Locate the cell with the specified text and output its (X, Y) center coordinate. 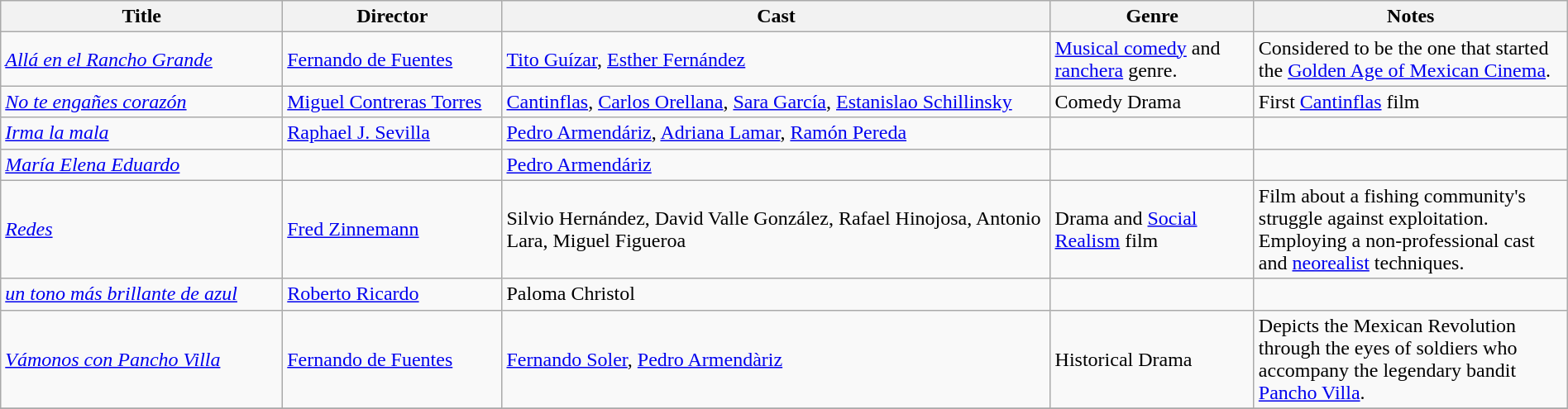
Genre (1152, 17)
Cast (776, 17)
Historical Drama (1152, 359)
Vámonos con Pancho Villa (142, 359)
Musical comedy and ranchera genre. (1152, 59)
Film about a fishing community's struggle against exploitation. Employing a non-professional cast and neorealist techniques. (1411, 230)
Drama and Social Realism film (1152, 230)
Considered to be the one that started the Golden Age of Mexican Cinema. (1411, 59)
Miguel Contreras Torres (392, 102)
María Elena Eduardo (142, 164)
Cantinflas, Carlos Orellana, Sara García, Estanislao Schillinsky (776, 102)
Comedy Drama (1152, 102)
Pedro Armendáriz, Adriana Lamar, Ramón Pereda (776, 133)
Pedro Armendáriz (776, 164)
Fernando Soler, Pedro Armendàriz (776, 359)
Irma la mala (142, 133)
Director (392, 17)
Redes (142, 230)
Allá en el Rancho Grande (142, 59)
Notes (1411, 17)
No te engañes corazón (142, 102)
Roberto Ricardo (392, 294)
Fred Zinnemann (392, 230)
Paloma Christol (776, 294)
Tito Guízar, Esther Fernández (776, 59)
un tono más brillante de azul (142, 294)
Silvio Hernández, David Valle González, Rafael Hinojosa, Antonio Lara, Miguel Figueroa (776, 230)
Title (142, 17)
Depicts the Mexican Revolution through the eyes of soldiers who accompany the legendary bandit Pancho Villa. (1411, 359)
First Cantinflas film (1411, 102)
Raphael J. Sevilla (392, 133)
